Pinpoint the cell where the given text exists, returning its [x, y] midpoint coordinate. 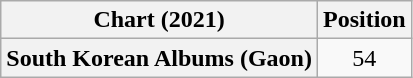
54 [364, 58]
Position [364, 20]
Chart (2021) [160, 20]
South Korean Albums (Gaon) [160, 58]
